Capture the cell that displays the provided text and extract its (x, y) central coordinate. 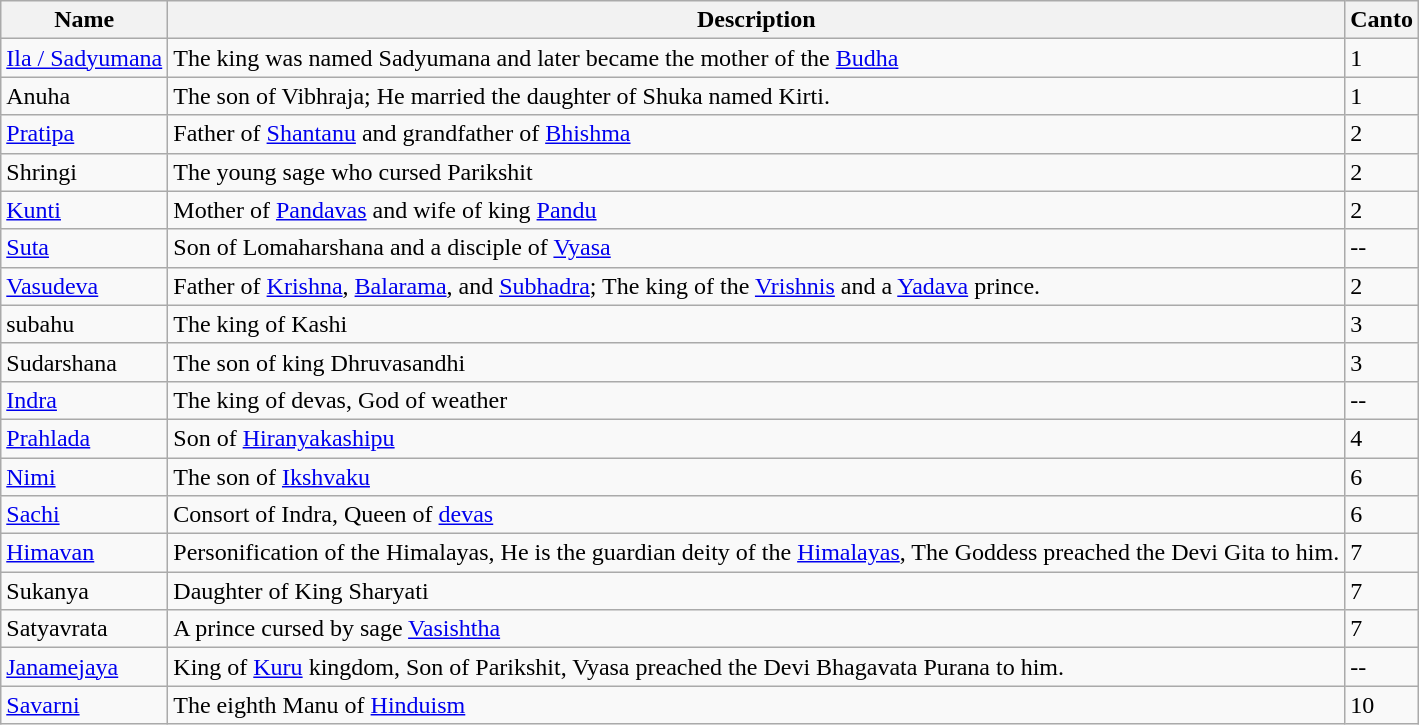
Son of Lomaharshana and a disciple of Vyasa (756, 248)
The son of Vibhraja; He married the daughter of Shuka named Kirti. (756, 96)
Ila / Sadyumana (84, 58)
Suta (84, 248)
The eighth Manu of Hinduism (756, 705)
Vasudeva (84, 286)
Father of Krishna, Balarama, and Subhadra; The king of the Vrishnis and a Yadava prince. (756, 286)
Prahlada (84, 438)
Sudarshana (84, 362)
Father of Shantanu and grandfather of Bhishma (756, 134)
The king was named Sadyumana and later became the mother of the Budha (756, 58)
The son of king Dhruvasandhi (756, 362)
Indra (84, 400)
10 (1382, 705)
Description (756, 20)
Anuha (84, 96)
The king of Kashi (756, 324)
A prince cursed by sage Vasishtha (756, 629)
The king of devas, God of weather (756, 400)
Savarni (84, 705)
Canto (1382, 20)
4 (1382, 438)
Satyavrata (84, 629)
Janamejaya (84, 667)
Nimi (84, 477)
Shringi (84, 172)
The young sage who cursed Parikshit (756, 172)
Son of Hiranyakashipu (756, 438)
King of Kuru kingdom, Son of Parikshit, Vyasa preached the Devi Bhagavata Purana to him. (756, 667)
Kunti (84, 210)
Mother of Pandavas and wife of king Pandu (756, 210)
Consort of Indra, Queen of devas (756, 515)
Daughter of King Sharyati (756, 591)
Name (84, 20)
Sachi (84, 515)
Pratipa (84, 134)
The son of Ikshvaku (756, 477)
Sukanya (84, 591)
Himavan (84, 553)
subahu (84, 324)
Personification of the Himalayas, He is the guardian deity of the Himalayas, The Goddess preached the Devi Gita to him. (756, 553)
